For the text-containing cell, return its midpoint in [X, Y] coordinate format. 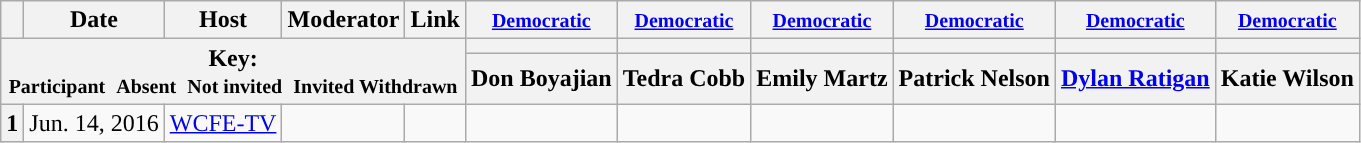
Katie Wilson [1287, 78]
Link [435, 20]
Tedra Cobb [684, 78]
Don Boyajian [541, 78]
Dylan Ratigan [1135, 78]
1 [12, 123]
Emily Martz [822, 78]
Moderator [344, 20]
Jun. 14, 2016 [94, 123]
Date [94, 20]
Key: Participant Absent Not invited Invited Withdrawn [234, 72]
WCFE-TV [223, 123]
Patrick Nelson [974, 78]
Host [223, 20]
